Pinpoint the cell where the given text exists, returning its (x, y) midpoint coordinate. 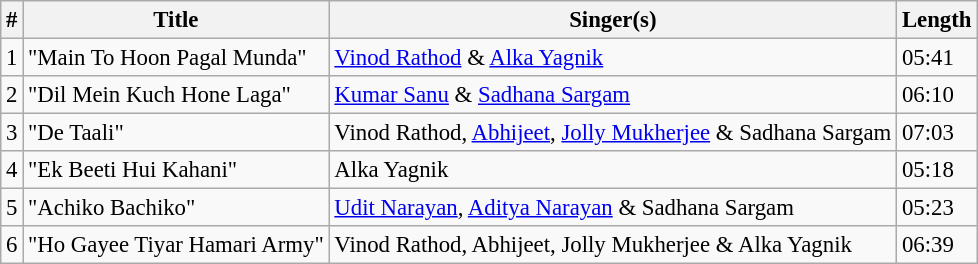
"Ho Gayee Tiyar Hamari Army" (176, 245)
05:18 (937, 170)
05:41 (937, 58)
3 (12, 133)
Alka Yagnik (613, 170)
"Main To Hoon Pagal Munda" (176, 58)
6 (12, 245)
Length (937, 20)
4 (12, 170)
1 (12, 58)
Udit Narayan, Aditya Narayan & Sadhana Sargam (613, 208)
Kumar Sanu & Sadhana Sargam (613, 95)
"Ek Beeti Hui Kahani" (176, 170)
2 (12, 95)
Vinod Rathod & Alka Yagnik (613, 58)
Vinod Rathod, Abhijeet, Jolly Mukherjee & Alka Yagnik (613, 245)
# (12, 20)
Title (176, 20)
"Achiko Bachiko" (176, 208)
06:39 (937, 245)
"Dil Mein Kuch Hone Laga" (176, 95)
Vinod Rathod, Abhijeet, Jolly Mukherjee & Sadhana Sargam (613, 133)
06:10 (937, 95)
05:23 (937, 208)
Singer(s) (613, 20)
07:03 (937, 133)
"De Taali" (176, 133)
5 (12, 208)
